Search for the cell housing the specified text and yield its [x, y] center coordinate. 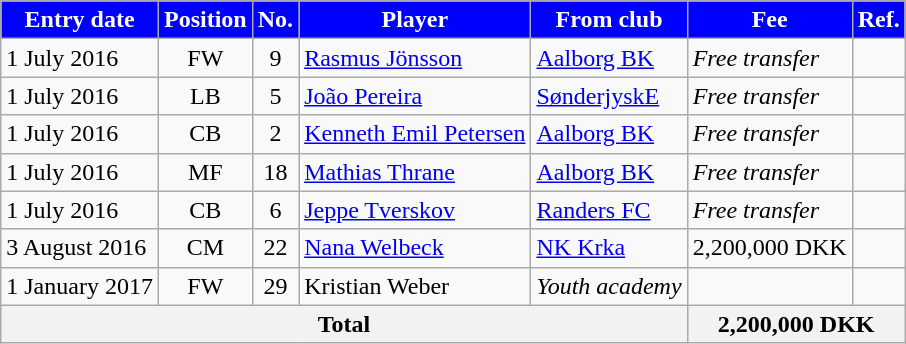
Rasmus Jönsson [415, 58]
Kristian Weber [415, 286]
29 [275, 286]
Kenneth Emil Petersen [415, 134]
6 [275, 210]
Ref. [878, 20]
Entry date [80, 20]
9 [275, 58]
CM [205, 248]
NK Krka [609, 248]
Youth academy [609, 286]
Position [205, 20]
Jeppe Tverskov [415, 210]
1 January 2017 [80, 286]
Randers FC [609, 210]
Nana Welbeck [415, 248]
LB [205, 96]
Total [344, 324]
Mathias Thrane [415, 172]
From club [609, 20]
João Pereira [415, 96]
Player [415, 20]
Fee [770, 20]
No. [275, 20]
5 [275, 96]
2 [275, 134]
SønderjyskE [609, 96]
3 August 2016 [80, 248]
18 [275, 172]
MF [205, 172]
22 [275, 248]
